Return (x, y) of the center of cell containing provided text 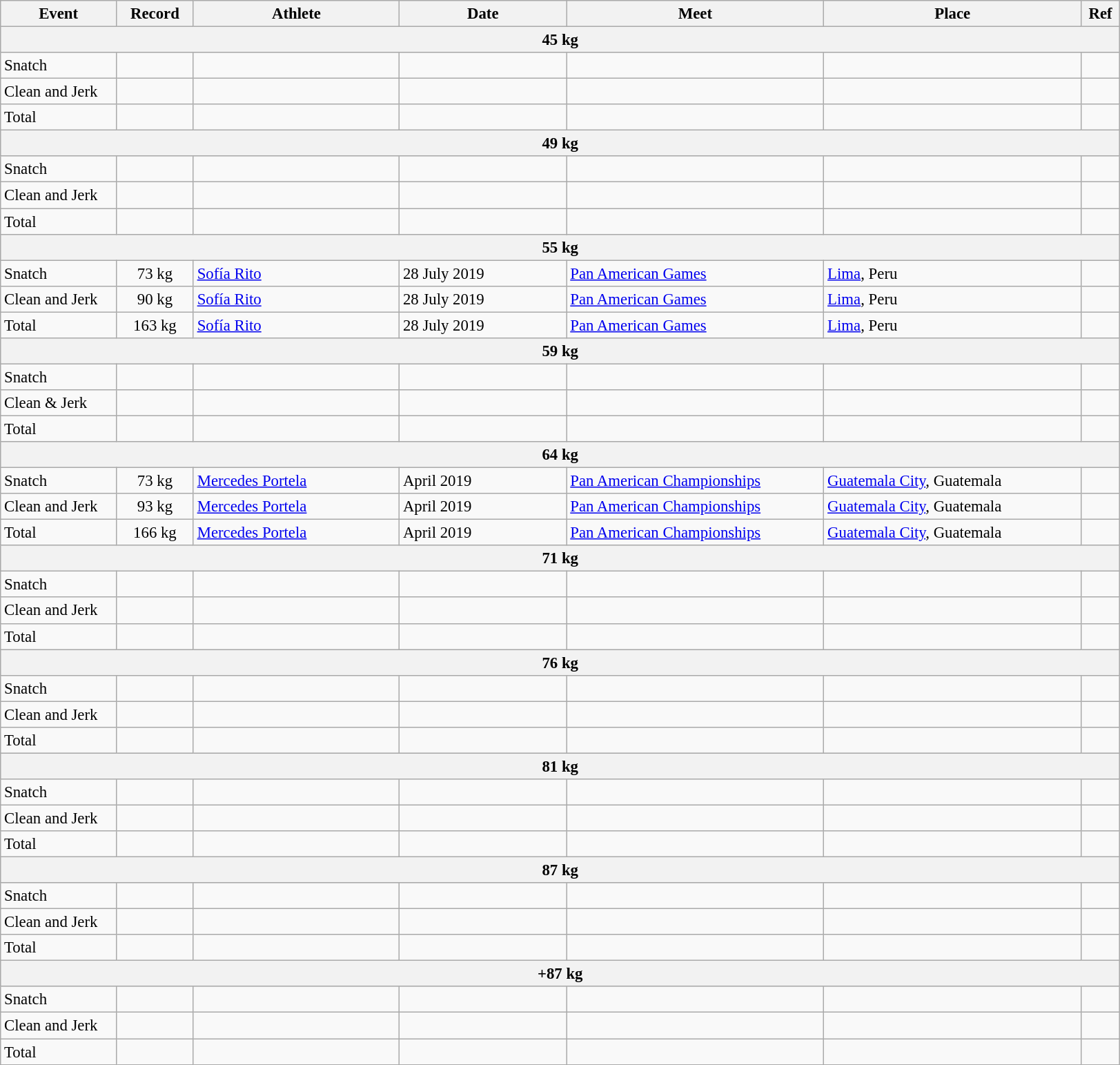
Ref (1101, 14)
64 kg (560, 455)
87 kg (560, 870)
81 kg (560, 766)
55 kg (560, 247)
Meet (696, 14)
90 kg (155, 299)
76 kg (560, 663)
93 kg (155, 507)
49 kg (560, 144)
Date (483, 14)
Record (155, 14)
Place (952, 14)
Athlete (296, 14)
Clean & Jerk (59, 403)
166 kg (155, 533)
+87 kg (560, 974)
59 kg (560, 351)
163 kg (155, 325)
Event (59, 14)
45 kg (560, 40)
71 kg (560, 558)
